Find where the given text appears and provide that cell's center as [X, Y] coordinate. 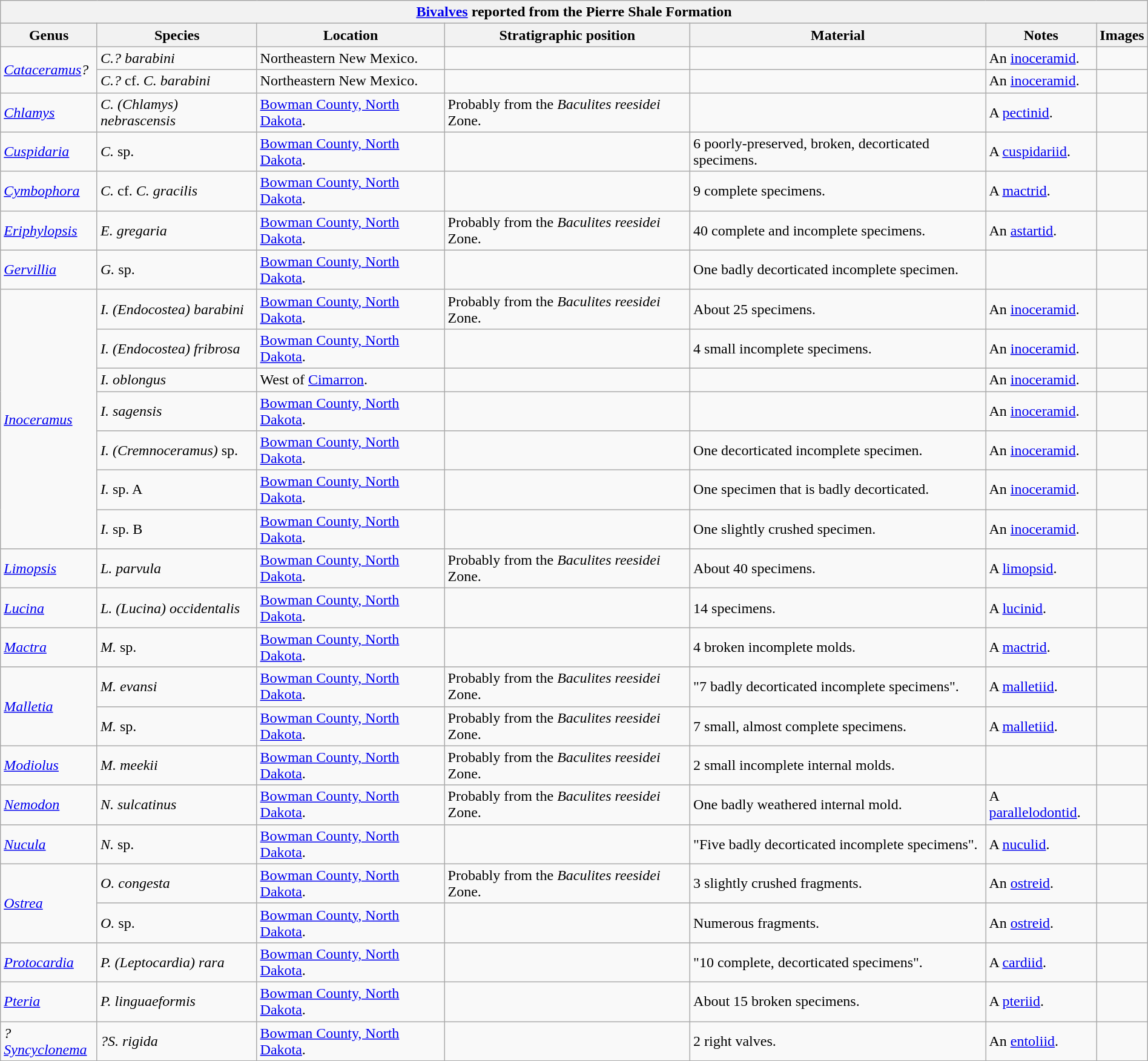
A cuspidariid. [1041, 151]
C.? cf. C. barabini [177, 81]
An astartid. [1041, 230]
3 slightly crushed fragments. [838, 884]
G. sp. [177, 270]
C. cf. C. gracilis [177, 191]
A lucinid. [1041, 608]
Limopsis [49, 569]
Nucula [49, 844]
I. (Endocostea) fribrosa [177, 349]
6 poorly-preserved, broken, decorticated specimens. [838, 151]
4 broken incomplete molds. [838, 648]
Protocardia [49, 962]
2 small incomplete internal molds. [838, 765]
Genus [49, 35]
About 25 specimens. [838, 309]
2 right valves. [838, 1041]
C.? barabini [177, 58]
"7 badly decorticated incomplete specimens". [838, 686]
Inoceramus [49, 419]
Species [177, 35]
I. oblongus [177, 379]
Nemodon [49, 805]
An entoliid. [1041, 1041]
14 specimens. [838, 608]
I. (Endocostea) barabini [177, 309]
A nuculid. [1041, 844]
Pteria [49, 1001]
One decorticated incomplete specimen. [838, 450]
Malletia [49, 706]
Stratigraphic position [567, 35]
M. evansi [177, 686]
?S. rigida [177, 1041]
Notes [1041, 35]
O. sp. [177, 922]
Lucina [49, 608]
Cuspidaria [49, 151]
West of Cimarron. [351, 379]
Ostrea [49, 903]
Cataceramus? [49, 70]
Chlamys [49, 113]
I. sp. B [177, 529]
Location [351, 35]
Gervillia [49, 270]
I. (Cremnoceramus) sp. [177, 450]
I. sp. A [177, 490]
M. meekii [177, 765]
40 complete and incomplete specimens. [838, 230]
?Syncyclonema [49, 1041]
N. sulcatinus [177, 805]
A pectinid. [1041, 113]
Bivalves reported from the Pierre Shale Formation [574, 12]
P. (Leptocardia) rara [177, 962]
A cardiid. [1041, 962]
"10 complete, decorticated specimens". [838, 962]
A limopsid. [1041, 569]
E. gregaria [177, 230]
Mactra [49, 648]
Images [1122, 35]
I. sagensis [177, 410]
9 complete specimens. [838, 191]
O. congesta [177, 884]
One badly decorticated incomplete specimen. [838, 270]
4 small incomplete specimens. [838, 349]
P. linguaeformis [177, 1001]
N. sp. [177, 844]
"Five badly decorticated incomplete specimens". [838, 844]
C. sp. [177, 151]
About 15 broken specimens. [838, 1001]
One specimen that is badly decorticated. [838, 490]
7 small, almost complete specimens. [838, 726]
Cymbophora [49, 191]
About 40 specimens. [838, 569]
One slightly crushed specimen. [838, 529]
L. parvula [177, 569]
Modiolus [49, 765]
Material [838, 35]
L. (Lucina) occidentalis [177, 608]
C. (Chlamys) nebrascensis [177, 113]
Numerous fragments. [838, 922]
A parallelodontid. [1041, 805]
One badly weathered internal mold. [838, 805]
Eriphylopsis [49, 230]
A pteriid. [1041, 1001]
